Output the [X, Y] coordinate of the center of the cell containing the given text.  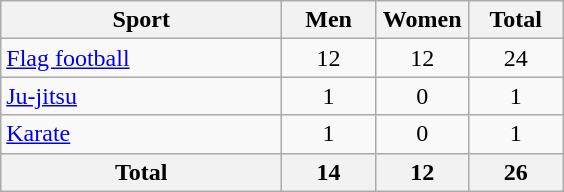
Ju-jitsu [142, 96]
Sport [142, 20]
Women [422, 20]
24 [516, 58]
Karate [142, 134]
14 [329, 172]
26 [516, 172]
Men [329, 20]
Flag football [142, 58]
